For the text-containing cell, return its midpoint in (X, Y) coordinate format. 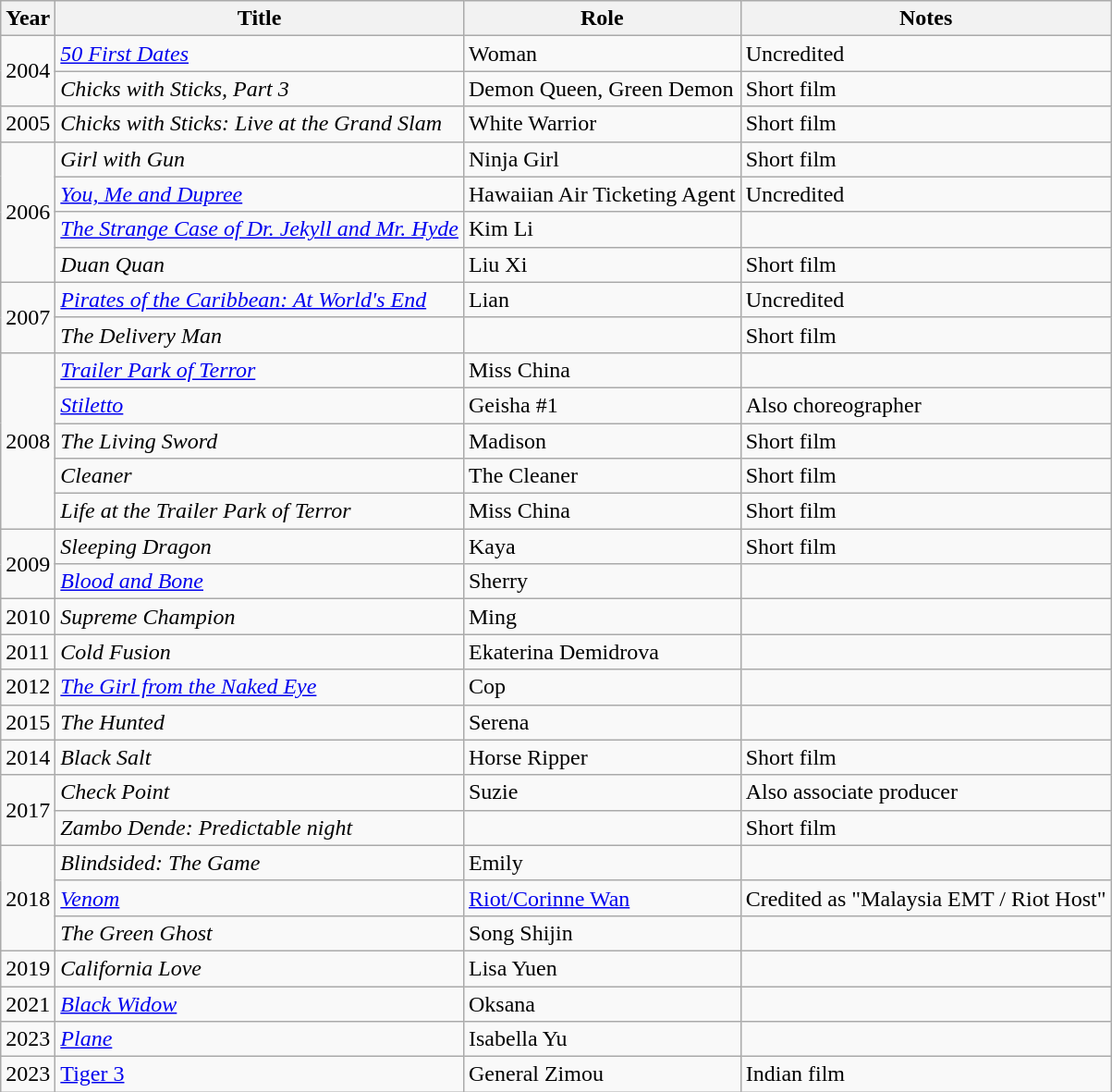
Cleaner (260, 476)
Lian (602, 300)
2005 (28, 124)
Also choreographer (926, 405)
Sherry (602, 582)
2017 (28, 810)
Pirates of the Caribbean: At World's End (260, 300)
Song Shijin (602, 933)
Venom (260, 898)
Zambo Dende: Predictable night (260, 828)
The Delivery Man (260, 335)
2006 (28, 212)
2015 (28, 722)
Chicks with Sticks, Part 3 (260, 89)
Chicks with Sticks: Live at the Grand Slam (260, 124)
Check Point (260, 792)
General Zimou (602, 1074)
Liu Xi (602, 264)
The Hunted (260, 722)
2004 (28, 71)
Ekaterina Demidrova (602, 652)
Sleeping Dragon (260, 546)
Notes (926, 18)
Tiger 3 (260, 1074)
Black Widow (260, 1003)
The Girl from the Naked Eye (260, 687)
Suzie (602, 792)
Also associate producer (926, 792)
2018 (28, 898)
Geisha #1 (602, 405)
White Warrior (602, 124)
Hawaiian Air Ticketing Agent (602, 194)
Credited as "Malaysia EMT / Riot Host" (926, 898)
You, Me and Dupree (260, 194)
Blindsided: The Game (260, 863)
Horse Ripper (602, 757)
Woman (602, 54)
Lisa Yuen (602, 968)
Riot/Corinne Wan (602, 898)
2014 (28, 757)
Demon Queen, Green Demon (602, 89)
Kim Li (602, 229)
Ninja Girl (602, 159)
California Love (260, 968)
2008 (28, 440)
2010 (28, 617)
Year (28, 18)
2007 (28, 317)
50 First Dates (260, 54)
Blood and Bone (260, 582)
Life at the Trailer Park of Terror (260, 511)
2012 (28, 687)
Girl with Gun (260, 159)
Stiletto (260, 405)
Cop (602, 687)
Duan Quan (260, 264)
The Green Ghost (260, 933)
The Strange Case of Dr. Jekyll and Mr. Hyde (260, 229)
2011 (28, 652)
Ming (602, 617)
Trailer Park of Terror (260, 370)
The Living Sword (260, 441)
2019 (28, 968)
Oksana (602, 1003)
Isabella Yu (602, 1039)
Role (602, 18)
2009 (28, 564)
Serena (602, 722)
Plane (260, 1039)
The Cleaner (602, 476)
Indian film (926, 1074)
Cold Fusion (260, 652)
Kaya (602, 546)
2021 (28, 1003)
Title (260, 18)
Emily (602, 863)
Madison (602, 441)
Black Salt (260, 757)
Supreme Champion (260, 617)
